From the cell containing the given text, extract its center point as [X, Y] coordinate. 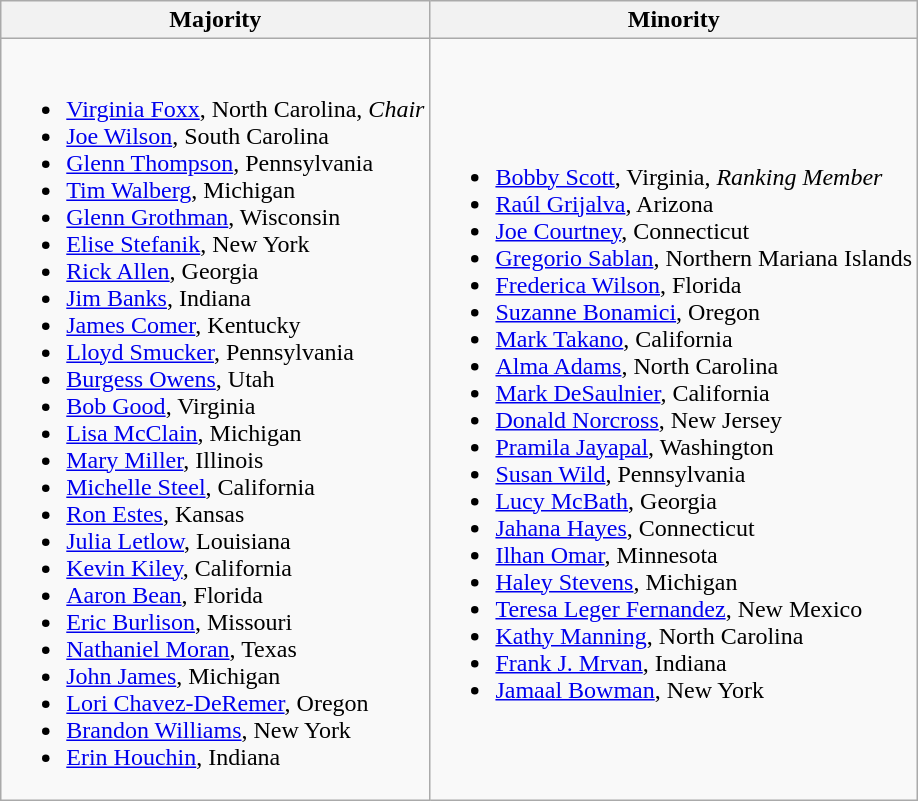
Minority [674, 20]
Majority [216, 20]
